Capture the cell that displays the provided text and extract its (X, Y) central coordinate. 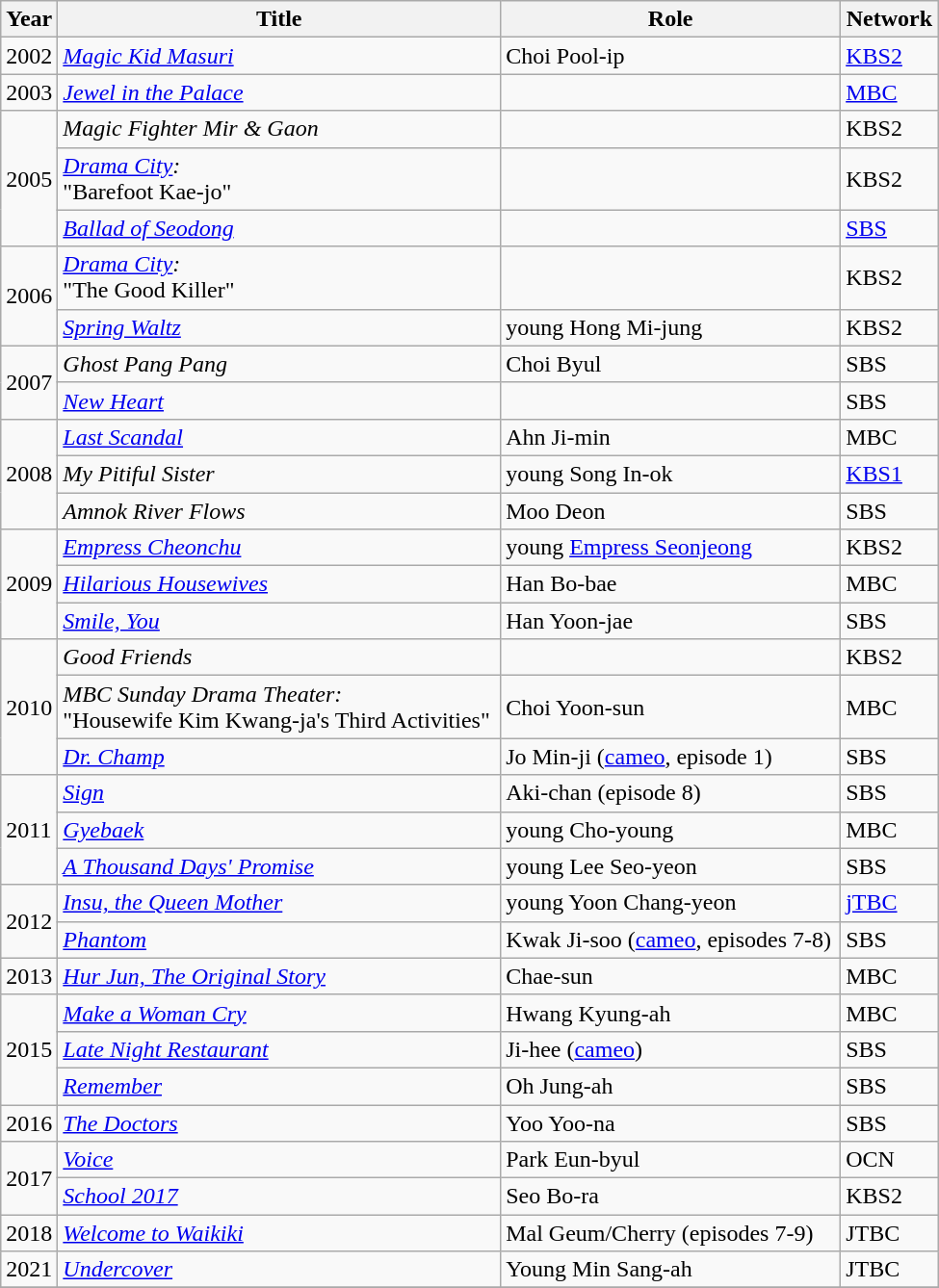
Role (670, 19)
Remember (279, 1086)
Han Yoon-jae (670, 621)
young Empress Seonjeong (670, 548)
Jewel in the Palace (279, 92)
Jo Min-ji (cameo, episode 1) (670, 757)
Magic Fighter Mir & Gaon (279, 129)
My Pitiful Sister (279, 474)
2005 (29, 179)
2018 (29, 1233)
Late Night Restaurant (279, 1049)
young Yoon Chang-yeon (670, 903)
Hilarious Housewives (279, 584)
2011 (29, 830)
OCN (890, 1160)
Ji-hee (cameo) (670, 1049)
New Heart (279, 400)
Drama City:"Barefoot Kae-jo" (279, 179)
A Thousand Days' Promise (279, 866)
2009 (29, 584)
Insu, the Queen Mother (279, 903)
Aki-chan (episode 8) (670, 793)
Yoo Yoo-na (670, 1123)
Make a Woman Cry (279, 1013)
2013 (29, 976)
Choi Yoon-sun (670, 707)
Ahn Ji-min (670, 437)
Dr. Champ (279, 757)
young Hong Mi-jung (670, 327)
Moo Deon (670, 511)
Gyebaek (279, 830)
Mal Geum/Cherry (episodes 7-9) (670, 1233)
Magic Kid Masuri (279, 56)
Undercover (279, 1270)
Drama City:"The Good Killer" (279, 277)
Hur Jun, The Original Story (279, 976)
Phantom (279, 940)
Title (279, 19)
Good Friends (279, 657)
KBS1 (890, 474)
2006 (29, 296)
2007 (29, 382)
2021 (29, 1270)
Sign (279, 793)
The Doctors (279, 1123)
2003 (29, 92)
Seo Bo-ra (670, 1197)
Last Scandal (279, 437)
Hwang Kyung-ah (670, 1013)
Ghost Pang Pang (279, 364)
Ballad of Seodong (279, 228)
2012 (29, 921)
2008 (29, 474)
2002 (29, 56)
Young Min Sang-ah (670, 1270)
Year (29, 19)
Network (890, 19)
MBC Sunday Drama Theater:"Housewife Kim Kwang-ja's Third Activities" (279, 707)
young Song In-ok (670, 474)
Amnok River Flows (279, 511)
Choi Pool-ip (670, 56)
jTBC (890, 903)
2015 (29, 1049)
Empress Cheonchu (279, 548)
Oh Jung-ah (670, 1086)
Choi Byul (670, 364)
Welcome to Waikiki (279, 1233)
young Cho-young (670, 830)
2010 (29, 707)
2016 (29, 1123)
Spring Waltz (279, 327)
2017 (29, 1178)
Chae-sun (670, 976)
young Lee Seo-yeon (670, 866)
School 2017 (279, 1197)
Han Bo-bae (670, 584)
Park Eun-byul (670, 1160)
Voice (279, 1160)
Kwak Ji-soo (cameo, episodes 7-8) (670, 940)
Smile, You (279, 621)
